Pinpoint the cell where the given text exists, returning its [x, y] midpoint coordinate. 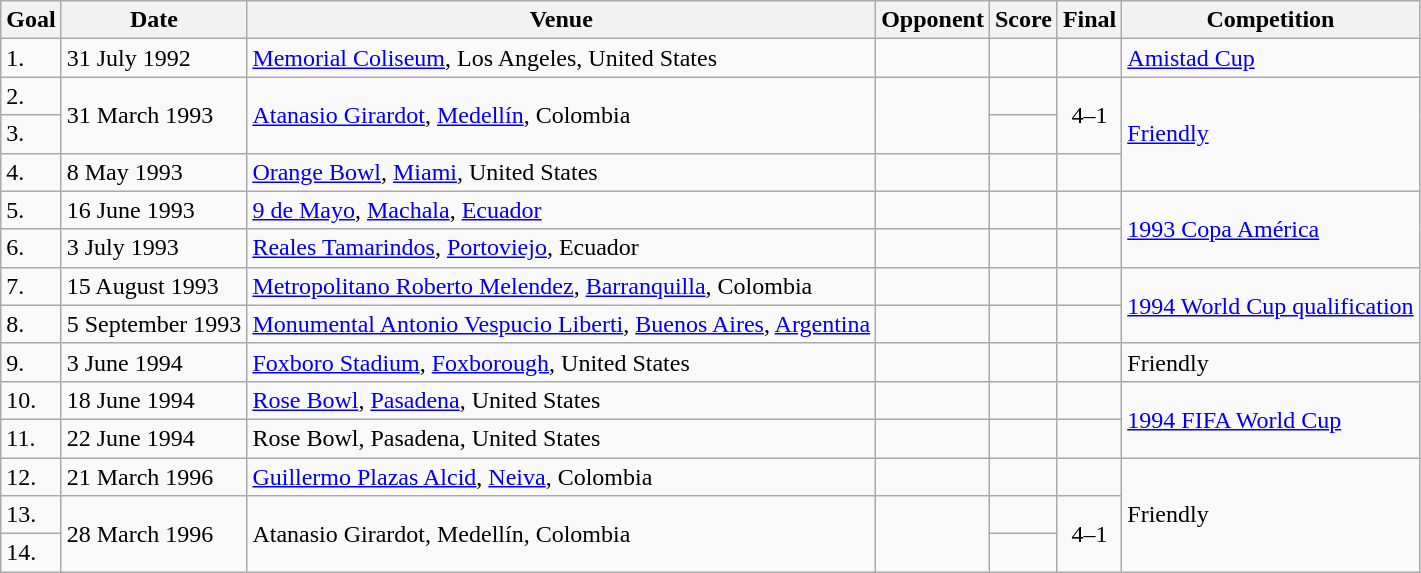
Competition [1270, 20]
3 July 1993 [154, 248]
Opponent [933, 20]
5. [31, 210]
Guillermo Plazas Alcid, Neiva, Colombia [562, 477]
8 May 1993 [154, 172]
31 March 1993 [154, 115]
3. [31, 134]
16 June 1993 [154, 210]
Date [154, 20]
1. [31, 58]
14. [31, 553]
10. [31, 400]
Reales Tamarindos, Portoviejo, Ecuador [562, 248]
18 June 1994 [154, 400]
Score [1023, 20]
28 March 1996 [154, 534]
13. [31, 515]
2. [31, 96]
22 June 1994 [154, 438]
21 March 1996 [154, 477]
4. [31, 172]
Amistad Cup [1270, 58]
6. [31, 248]
Memorial Coliseum, Los Angeles, United States [562, 58]
3 June 1994 [154, 362]
Final [1089, 20]
15 August 1993 [154, 286]
Goal [31, 20]
Monumental Antonio Vespucio Liberti, Buenos Aires, Argentina [562, 324]
31 July 1992 [154, 58]
11. [31, 438]
1993 Copa América [1270, 229]
1994 FIFA World Cup [1270, 419]
9. [31, 362]
Orange Bowl, Miami, United States [562, 172]
1994 World Cup qualification [1270, 305]
8. [31, 324]
9 de Mayo, Machala, Ecuador [562, 210]
5 September 1993 [154, 324]
Foxboro Stadium, Foxborough, United States [562, 362]
Venue [562, 20]
7. [31, 286]
Metropolitano Roberto Melendez, Barranquilla, Colombia [562, 286]
12. [31, 477]
